Detect which cell encompasses the target text, then output its [X, Y] center coordinate. 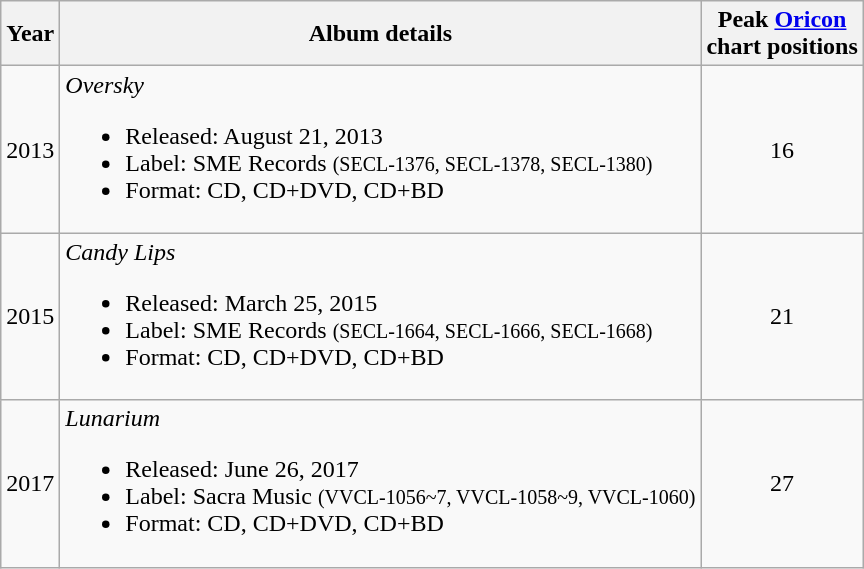
Candy LipsReleased: March 25, 2015Label: SME Records (SECL-1664, SECL-1666, SECL-1668)Format: CD, CD+DVD, CD+BD [380, 316]
2015 [30, 316]
2017 [30, 484]
LunariumReleased: June 26, 2017Label: Sacra Music (VVCL-1056~7, VVCL-1058~9, VVCL-1060)Format: CD, CD+DVD, CD+BD [380, 484]
Album details [380, 34]
Peak Oricon chart positions [782, 34]
27 [782, 484]
16 [782, 150]
21 [782, 316]
OverskyReleased: August 21, 2013Label: SME Records (SECL-1376, SECL-1378, SECL-1380)Format: CD, CD+DVD, CD+BD [380, 150]
2013 [30, 150]
Year [30, 34]
